Return the [x, y] coordinate for the center point of the cell that contains the specified text.  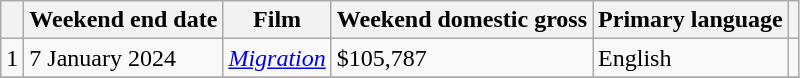
$105,787 [462, 58]
English [691, 58]
Weekend end date [124, 20]
1 [12, 58]
7 January 2024 [124, 58]
Migration [277, 58]
Primary language [691, 20]
Film [277, 20]
Weekend domestic gross [462, 20]
